For the text-containing cell, return its midpoint in (x, y) coordinate format. 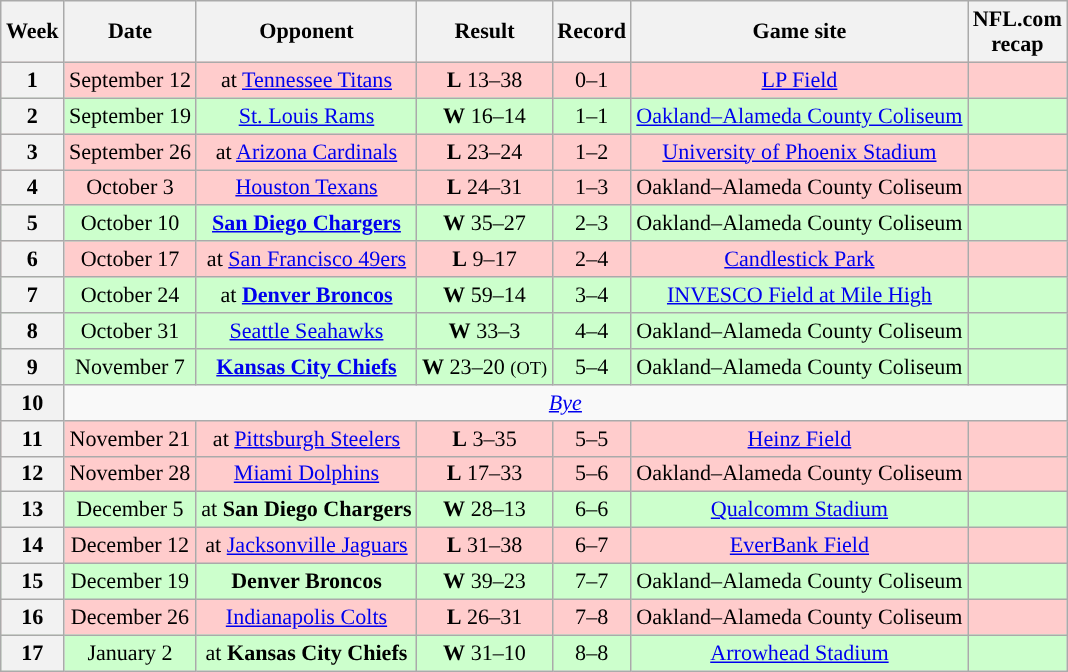
Miami Dolphins (306, 474)
4 (32, 187)
September 19 (130, 116)
December 19 (130, 581)
September 12 (130, 80)
Heinz Field (800, 438)
October 17 (130, 259)
December 26 (130, 617)
11 (32, 438)
14 (32, 545)
W 33–3 (484, 330)
3 (32, 151)
Week (32, 30)
Seattle Seahawks (306, 330)
W 31–10 (484, 653)
1–3 (592, 187)
Result (484, 30)
Game site (800, 30)
5–6 (592, 474)
1–2 (592, 151)
6–7 (592, 545)
November 28 (130, 474)
St. Louis Rams (306, 116)
2–4 (592, 259)
6–6 (592, 510)
L 31–38 (484, 545)
L 9–17 (484, 259)
5–4 (592, 366)
Bye (566, 402)
17 (32, 653)
at Arizona Cardinals (306, 151)
Arrowhead Stadium (800, 653)
at Kansas City Chiefs (306, 653)
8 (32, 330)
October 24 (130, 295)
Houston Texans (306, 187)
Kansas City Chiefs (306, 366)
December 12 (130, 545)
W 35–27 (484, 223)
6 (32, 259)
7 (32, 295)
September 26 (130, 151)
5–5 (592, 438)
Date (130, 30)
W 59–14 (484, 295)
at Tennessee Titans (306, 80)
1 (32, 80)
San Diego Chargers (306, 223)
December 5 (130, 510)
13 (32, 510)
L 13–38 (484, 80)
at Denver Broncos (306, 295)
Qualcomm Stadium (800, 510)
L 24–31 (484, 187)
4–4 (592, 330)
at San Francisco 49ers (306, 259)
8–8 (592, 653)
October 10 (130, 223)
November 7 (130, 366)
7–8 (592, 617)
W 23–20 (OT) (484, 366)
Candlestick Park (800, 259)
2 (32, 116)
0–1 (592, 80)
University of Phoenix Stadium (800, 151)
16 (32, 617)
Denver Broncos (306, 581)
W 16–14 (484, 116)
7–7 (592, 581)
3–4 (592, 295)
at Jacksonville Jaguars (306, 545)
October 3 (130, 187)
L 26–31 (484, 617)
L 17–33 (484, 474)
1–1 (592, 116)
5 (32, 223)
Indianapolis Colts (306, 617)
L 3–35 (484, 438)
W 39–23 (484, 581)
12 (32, 474)
15 (32, 581)
Record (592, 30)
L 23–24 (484, 151)
9 (32, 366)
2–3 (592, 223)
November 21 (130, 438)
at San Diego Chargers (306, 510)
Opponent (306, 30)
October 31 (130, 330)
at Pittsburgh Steelers (306, 438)
LP Field (800, 80)
NFL.comrecap (1018, 30)
W 28–13 (484, 510)
January 2 (130, 653)
EverBank Field (800, 545)
INVESCO Field at Mile High (800, 295)
10 (32, 402)
